Output the (x, y) coordinate of the center of the cell containing the given text.  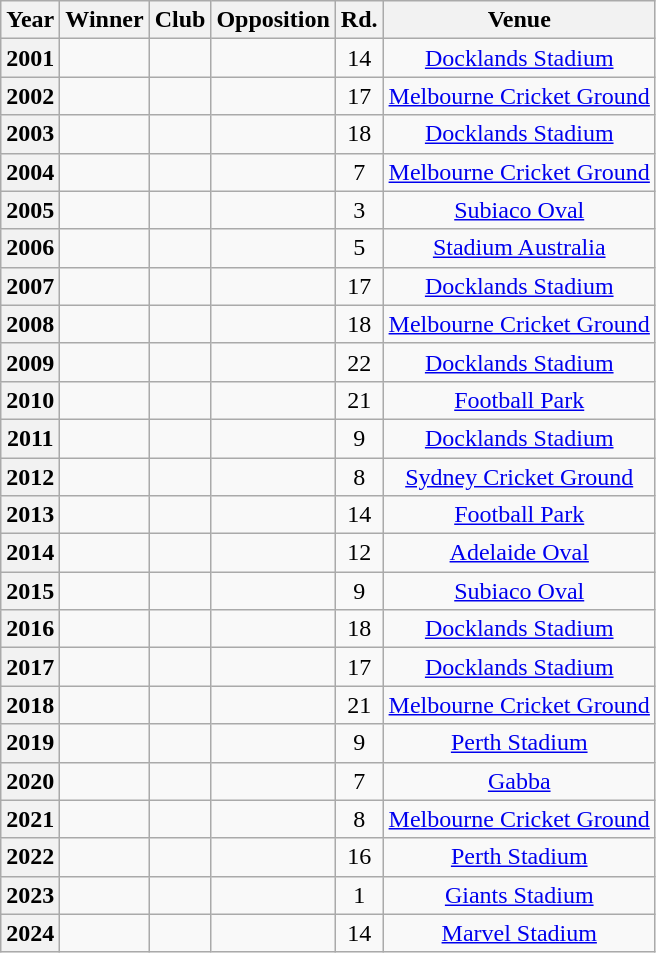
2021 (30, 819)
2004 (30, 172)
1 (359, 895)
2012 (30, 477)
2002 (30, 96)
Rd. (359, 20)
Opposition (273, 20)
Giants Stadium (519, 895)
3 (359, 210)
12 (359, 553)
2001 (30, 58)
Stadium Australia (519, 248)
Club (180, 20)
Gabba (519, 781)
16 (359, 857)
2003 (30, 134)
Year (30, 20)
2023 (30, 895)
Adelaide Oval (519, 553)
Winner (104, 20)
2010 (30, 400)
2011 (30, 438)
2017 (30, 667)
2015 (30, 591)
2007 (30, 286)
Sydney Cricket Ground (519, 477)
2020 (30, 781)
2013 (30, 515)
2018 (30, 705)
2005 (30, 210)
Venue (519, 20)
2019 (30, 743)
2016 (30, 629)
5 (359, 248)
2006 (30, 248)
2024 (30, 933)
2014 (30, 553)
2008 (30, 324)
2009 (30, 362)
Marvel Stadium (519, 933)
2022 (30, 857)
22 (359, 362)
